Extract the [x, y] coordinate from the center of the cell holding the provided text.  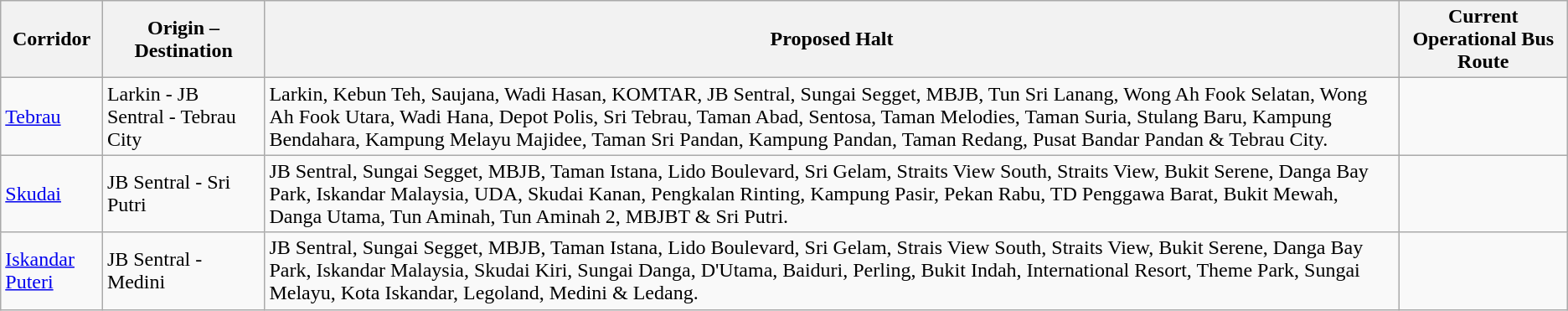
Tebrau [52, 117]
JB Sentral - Medini [183, 271]
Proposed Halt [832, 39]
Origin – Destination [183, 39]
Current Operational Bus Route [1483, 39]
Iskandar Puteri [52, 271]
JB Sentral - Sri Putri [183, 194]
Corridor [52, 39]
Skudai [52, 194]
Larkin - JB Sentral - Tebrau City [183, 117]
